Scan for the cell matching the given text and deliver its [X, Y] coordinate at center. 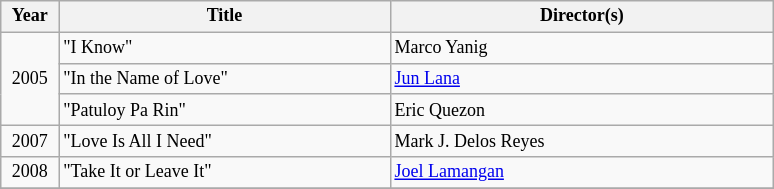
2008 [30, 172]
"I Know" [224, 48]
Year [30, 16]
2007 [30, 140]
Mark J. Delos Reyes [582, 140]
"Patuloy Pa Rin" [224, 110]
Marco Yanig [582, 48]
"Love Is All I Need" [224, 140]
Jun Lana [582, 78]
Joel Lamangan [582, 172]
Eric Quezon [582, 110]
"In the Name of Love" [224, 78]
Director(s) [582, 16]
2005 [30, 79]
Title [224, 16]
"Take It or Leave It" [224, 172]
